Identify which cell holds the provided text, then report its [X, Y] central coordinate. 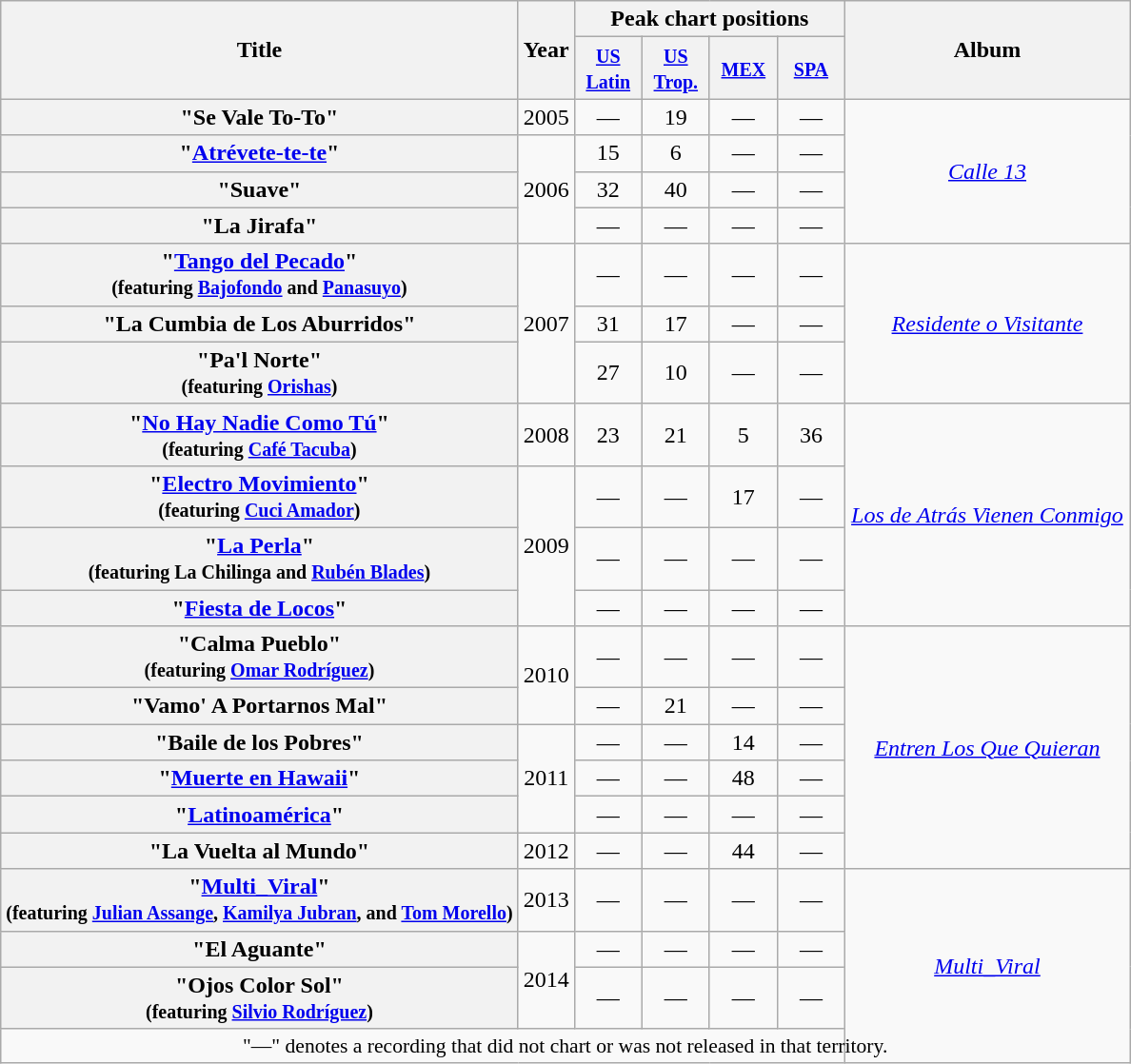
"Atrévete-te-te" [259, 153]
2005 [546, 117]
"Muerte en Hawaii" [259, 778]
"La Perla"(featuring La Chilinga and Rubén Blades) [259, 558]
"Se Vale To-To" [259, 117]
"La Cumbia de Los Aburridos" [259, 324]
Multi_Viral [986, 966]
Album [986, 49]
10 [676, 373]
USTrop. [676, 69]
"Electro Movimiento"(featuring Cuci Amador) [259, 497]
Los de Atrás Vienen Conmigo [986, 514]
USLatin [607, 69]
6 [676, 153]
MEX [743, 69]
"Calma Pueblo"(featuring Omar Rodríguez) [259, 657]
Year [546, 49]
2009 [546, 545]
2012 [546, 851]
27 [607, 373]
"La Vuelta al Mundo" [259, 851]
"Pa'l Norte"(featuring Orishas) [259, 373]
2008 [546, 434]
"Latinoamérica" [259, 815]
"Ojos Color Sol"(featuring Silvio Rodríguez) [259, 997]
"La Jirafa" [259, 226]
32 [607, 189]
Calle 13 [986, 171]
"No Hay Nadie Como Tú"(featuring Café Tacuba) [259, 434]
19 [676, 117]
"Baile de los Pobres" [259, 742]
2014 [546, 980]
2010 [546, 676]
"Multi_Viral"(featuring Julian Assange, Kamilya Jubran, and Tom Morello) [259, 900]
23 [607, 434]
"Fiesta de Locos" [259, 608]
Peak chart positions [709, 19]
"—" denotes a recording that did not chart or was not released in that territory. [565, 1046]
"Vamo' A Portarnos Mal" [259, 706]
"El Aguante" [259, 949]
"Tango del Pecado"(featuring Bajofondo and Panasuyo) [259, 274]
40 [676, 189]
SPA [811, 69]
31 [607, 324]
2006 [546, 189]
15 [607, 153]
2007 [546, 324]
Residente o Visitante [986, 324]
48 [743, 778]
5 [743, 434]
44 [743, 851]
2011 [546, 778]
36 [811, 434]
14 [743, 742]
2013 [546, 900]
"Suave" [259, 189]
Entren Los Que Quieran [986, 748]
Title [259, 49]
